Provide the (x, y) coordinate of the cell's center where the given text is located.  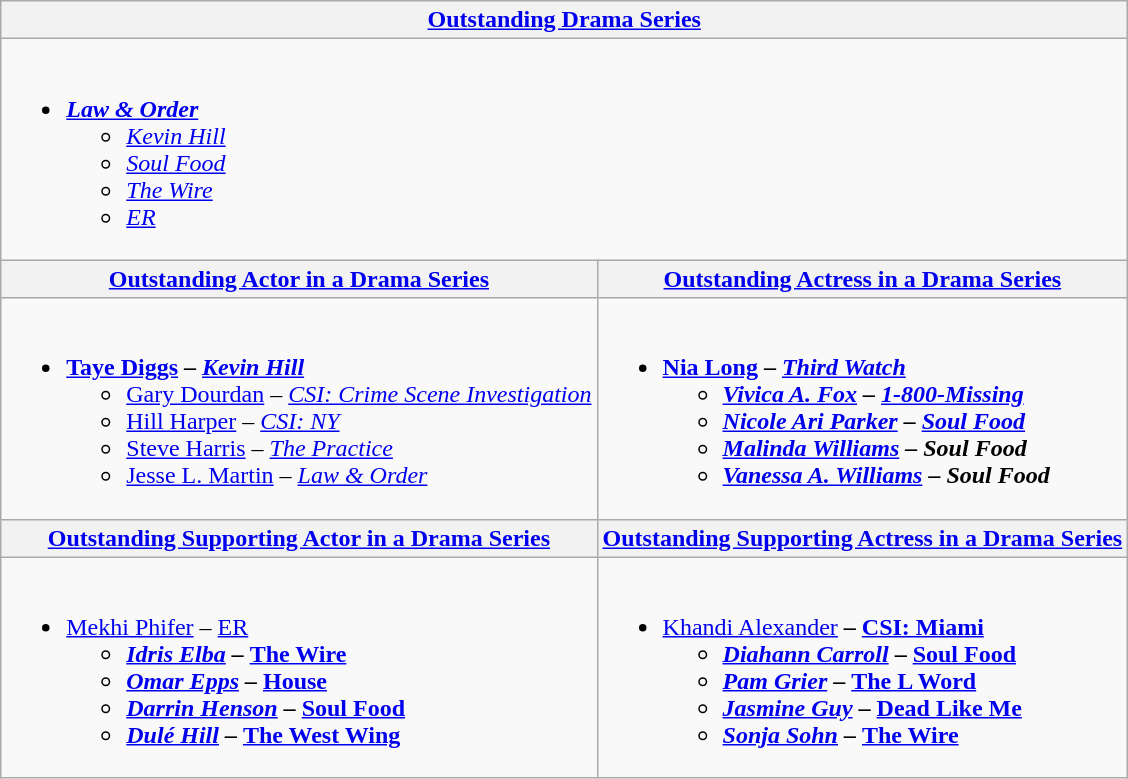
Mekhi Phifer – ERIdris Elba – The WireOmar Epps – HouseDarrin Henson – Soul FoodDulé Hill – The West Wing (299, 668)
Khandi Alexander – CSI: MiamiDiahann Carroll – Soul FoodPam Grier – The L WordJasmine Guy – Dead Like MeSonja Sohn – The Wire (862, 668)
Outstanding Drama Series (564, 20)
Outstanding Actor in a Drama Series (299, 279)
Outstanding Actress in a Drama Series (862, 279)
Law & OrderKevin HillSoul FoodThe WireER (564, 150)
Outstanding Supporting Actor in a Drama Series (299, 538)
Outstanding Supporting Actress in a Drama Series (862, 538)
Nia Long – Third WatchVivica A. Fox – 1-800-MissingNicole Ari Parker – Soul FoodMalinda Williams – Soul FoodVanessa A. Williams – Soul Food (862, 408)
Taye Diggs – Kevin HillGary Dourdan – CSI: Crime Scene InvestigationHill Harper – CSI: NYSteve Harris – The PracticeJesse L. Martin – Law & Order (299, 408)
